Scan for the cell matching the given text and deliver its [X, Y] coordinate at center. 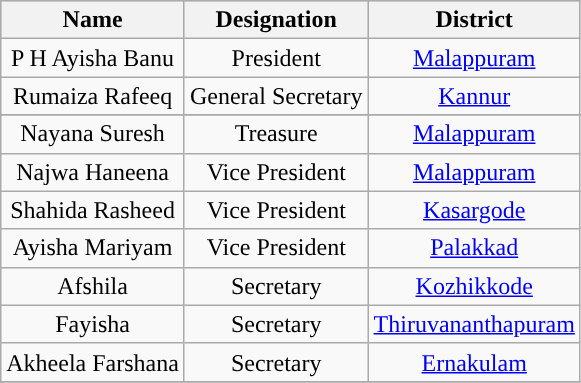
Shahida Rasheed [93, 210]
Fayisha [93, 324]
Rumaiza Rafeeq [93, 96]
Treasure [276, 134]
P H Ayisha Banu [93, 58]
Name [93, 20]
Akheela Farshana [93, 362]
General Secretary [276, 96]
Kannur [474, 96]
President [276, 58]
Afshila [93, 286]
Nayana Suresh [93, 134]
Thiruvananthapuram [474, 324]
Kozhikkode [474, 286]
Ayisha Mariyam [93, 248]
Designation [276, 20]
Najwa Haneena [93, 172]
Ernakulam [474, 362]
District [474, 20]
Kasargode [474, 210]
Palakkad [474, 248]
